Provide the [x, y] coordinate of the cell's center where the given text is located.  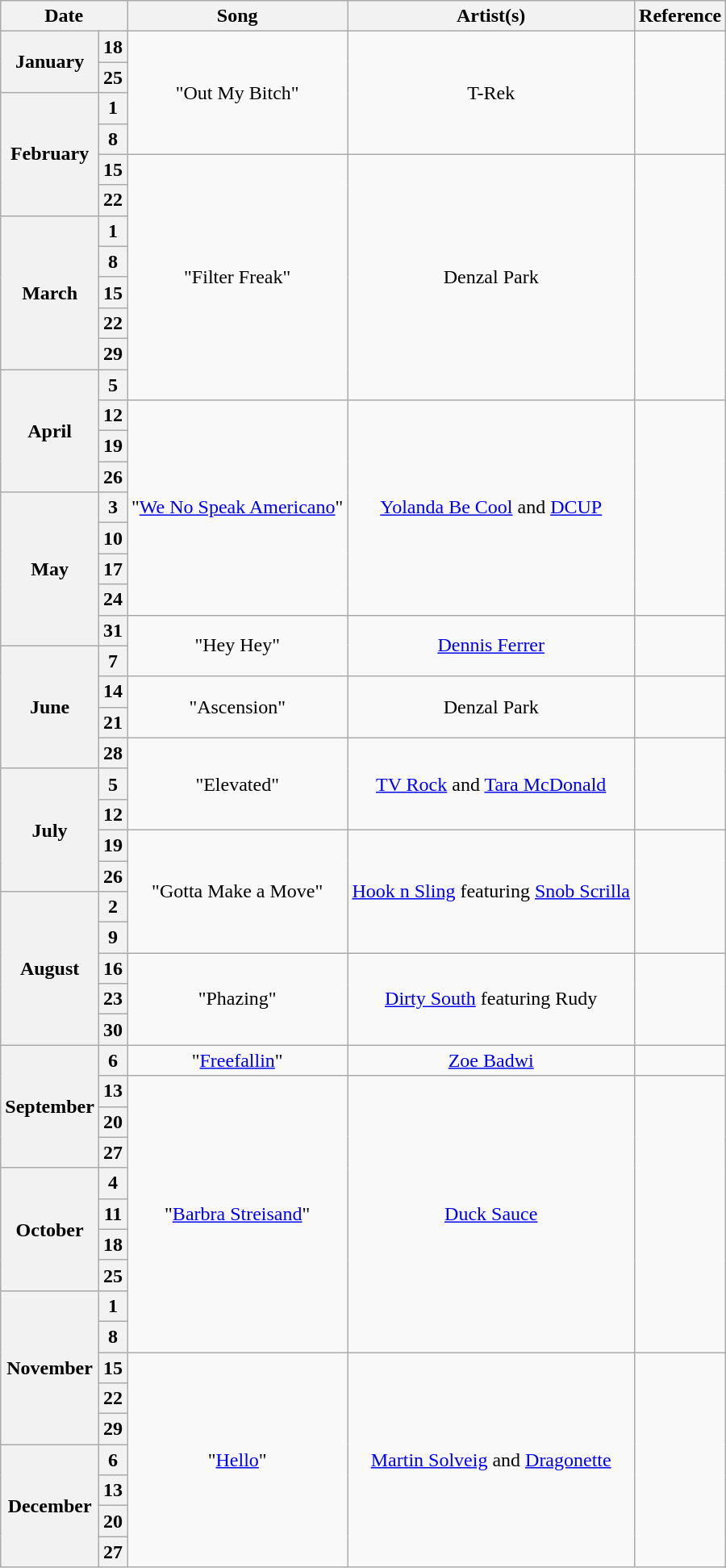
Artist(s) [491, 16]
"Phazing" [237, 999]
January [50, 62]
14 [113, 692]
Song [237, 16]
11 [113, 1214]
3 [113, 508]
TV Rock and Tara McDonald [491, 784]
"Elevated" [237, 784]
July [50, 830]
"Hello" [237, 1460]
"We No Speak Americano" [237, 508]
June [50, 707]
December [50, 1506]
7 [113, 661]
Martin Solveig and Dragonette [491, 1460]
April [50, 431]
4 [113, 1183]
February [50, 154]
28 [113, 753]
21 [113, 722]
Duck Sauce [491, 1214]
Reference [681, 16]
9 [113, 938]
"Barbra Streisand" [237, 1214]
T-Rek [491, 93]
"Hey Hey" [237, 646]
Zoe Badwi [491, 1060]
"Ascension" [237, 707]
May [50, 569]
Hook n Sling featuring Snob Scrilla [491, 891]
March [50, 292]
"Out My Bitch" [237, 93]
31 [113, 630]
Date [65, 16]
Dirty South featuring Rudy [491, 999]
"Freefallin" [237, 1060]
2 [113, 907]
23 [113, 999]
10 [113, 538]
October [50, 1229]
August [50, 968]
"Gotta Make a Move" [237, 891]
30 [113, 1030]
24 [113, 600]
September [50, 1106]
"Filter Freak" [237, 277]
Dennis Ferrer [491, 646]
November [50, 1367]
17 [113, 569]
Yolanda Be Cool and DCUP [491, 508]
16 [113, 968]
